Search for the cell housing the specified text and yield its [X, Y] center coordinate. 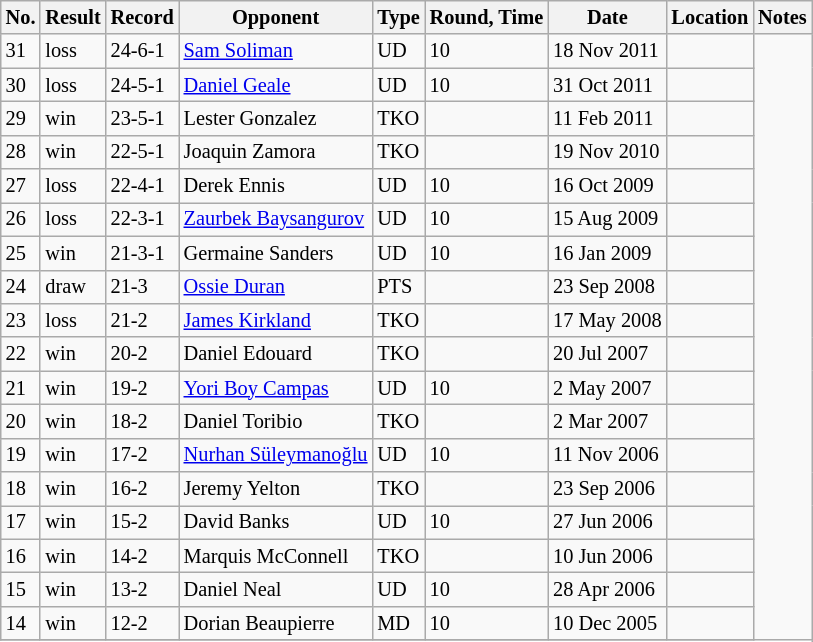
20 Jul 2007 [607, 354]
18 Nov 2011 [607, 51]
30 [21, 85]
12-2 [142, 623]
18-2 [142, 421]
31 [21, 51]
25 [21, 253]
19-2 [142, 388]
David Banks [276, 522]
Notes [782, 17]
24-6-1 [142, 51]
21-3-1 [142, 253]
29 [21, 118]
11 Nov 2006 [607, 455]
13-2 [142, 589]
Daniel Neal [276, 589]
22-3-1 [142, 219]
27 Jun 2006 [607, 522]
23 Sep 2008 [607, 287]
Lester Gonzalez [276, 118]
16 Jan 2009 [607, 253]
Nurhan Süleymanoğlu [276, 455]
MD [398, 623]
draw [72, 287]
Zaurbek Baysangurov [276, 219]
Daniel Edouard [276, 354]
21-2 [142, 320]
Sam Soliman [276, 51]
Type [398, 17]
Location [710, 17]
11 Feb 2011 [607, 118]
15 Aug 2009 [607, 219]
2 May 2007 [607, 388]
22-4-1 [142, 186]
PTS [398, 287]
16 Oct 2009 [607, 186]
Date [607, 17]
Daniel Toribio [276, 421]
21 [21, 388]
Round, Time [486, 17]
16-2 [142, 489]
10 Jun 2006 [607, 556]
24-5-1 [142, 85]
23-5-1 [142, 118]
24 [21, 287]
16 [21, 556]
22 [21, 354]
19 [21, 455]
Marquis McConnell [276, 556]
17 [21, 522]
Result [72, 17]
Jeremy Yelton [276, 489]
17 May 2008 [607, 320]
Dorian Beaupierre [276, 623]
23 [21, 320]
No. [21, 17]
22-5-1 [142, 152]
Record [142, 17]
26 [21, 219]
23 Sep 2006 [607, 489]
27 [21, 186]
28 Apr 2006 [607, 589]
2 Mar 2007 [607, 421]
Yori Boy Campas [276, 388]
15 [21, 589]
14-2 [142, 556]
10 Dec 2005 [607, 623]
Ossie Duran [276, 287]
28 [21, 152]
Daniel Geale [276, 85]
21-3 [142, 287]
15-2 [142, 522]
Germaine Sanders [276, 253]
19 Nov 2010 [607, 152]
18 [21, 489]
Opponent [276, 17]
31 Oct 2011 [607, 85]
20-2 [142, 354]
17-2 [142, 455]
James Kirkland [276, 320]
Joaquin Zamora [276, 152]
14 [21, 623]
20 [21, 421]
Derek Ennis [276, 186]
